Extract the (X, Y) coordinate from the center of the cell holding the provided text.  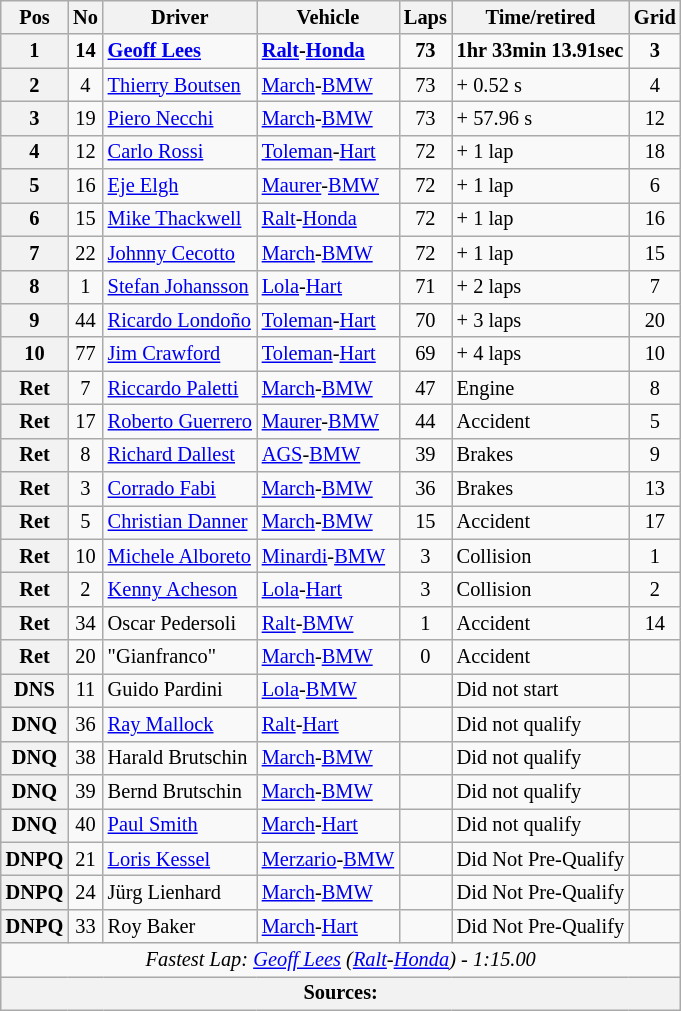
Johnny Cecotto (180, 253)
Jim Crawford (180, 354)
Grid (655, 17)
"Gianfranco" (180, 657)
Laps (426, 17)
+ 0.52 s (540, 85)
Ray Mallock (180, 724)
77 (86, 354)
Ralt-Hart (328, 724)
13 (655, 489)
Corrado Fabi (180, 489)
11 (86, 690)
AGS-BMW (328, 455)
Harald Brutschin (180, 758)
Did not start (540, 690)
19 (86, 118)
Ralt-BMW (328, 623)
Pos (34, 17)
No (86, 17)
47 (426, 388)
Fastest Lap: Geoff Lees (Ralt-Honda) - 1:15.00 (341, 960)
Driver (180, 17)
Guido Pardini (180, 690)
Oscar Pedersoli (180, 623)
Richard Dallest (180, 455)
Kenny Acheson (180, 589)
Michele Alboreto (180, 556)
+ 3 laps (540, 320)
Sources: (341, 993)
34 (86, 623)
22 (86, 253)
18 (655, 152)
Engine (540, 388)
Ricardo Londoño (180, 320)
Riccardo Paletti (180, 388)
Geoff Lees (180, 51)
69 (426, 354)
33 (86, 926)
+ 2 laps (540, 287)
Carlo Rossi (180, 152)
Roy Baker (180, 926)
Jürg Lienhard (180, 892)
+ 57.96 s (540, 118)
Christian Danner (180, 522)
Lola-BMW (328, 690)
Piero Necchi (180, 118)
40 (86, 825)
Paul Smith (180, 825)
Merzario-BMW (328, 859)
38 (86, 758)
1hr 33min 13.91sec (540, 51)
Vehicle (328, 17)
Stefan Johansson (180, 287)
Roberto Guerrero (180, 421)
DNS (34, 690)
Thierry Boutsen (180, 85)
0 (426, 657)
Mike Thackwell (180, 219)
21 (86, 859)
Time/retired (540, 17)
Minardi-BMW (328, 556)
24 (86, 892)
70 (426, 320)
71 (426, 287)
Bernd Brutschin (180, 791)
+ 4 laps (540, 354)
Loris Kessel (180, 859)
Eje Elgh (180, 186)
